Provide the [X, Y] coordinate of the cell's center where the given text is located.  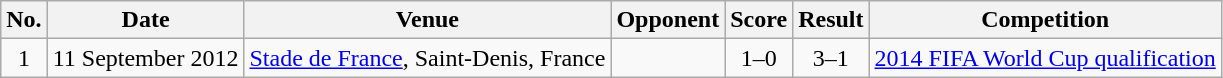
Opponent [668, 20]
No. [24, 20]
Stade de France, Saint-Denis, France [428, 58]
11 September 2012 [146, 58]
3–1 [831, 58]
Venue [428, 20]
1–0 [759, 58]
Date [146, 20]
1 [24, 58]
2014 FIFA World Cup qualification [1045, 58]
Result [831, 20]
Score [759, 20]
Competition [1045, 20]
